Extract the [X, Y] coordinate from the center of the cell holding the provided text.  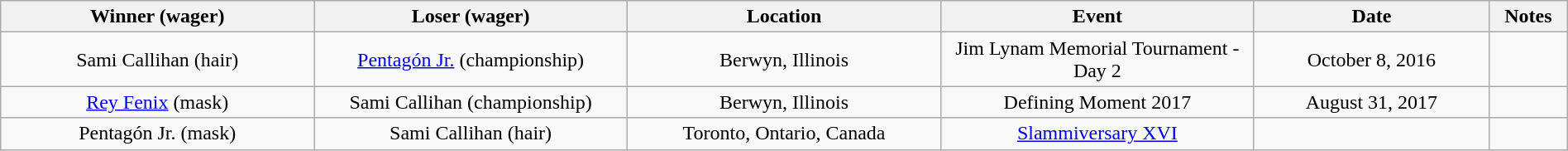
Sami Callihan (championship) [471, 102]
Notes [1528, 17]
Pentagón Jr. (championship) [471, 60]
Loser (wager) [471, 17]
Location [784, 17]
Defining Moment 2017 [1097, 102]
Slammiversary XVI [1097, 134]
Date [1371, 17]
Event [1097, 17]
Jim Lynam Memorial Tournament - Day 2 [1097, 60]
Pentagón Jr. (mask) [157, 134]
Toronto, Ontario, Canada [784, 134]
Winner (wager) [157, 17]
August 31, 2017 [1371, 102]
October 8, 2016 [1371, 60]
Rey Fenix (mask) [157, 102]
